Scan for the cell matching the given text and deliver its (X, Y) coordinate at center. 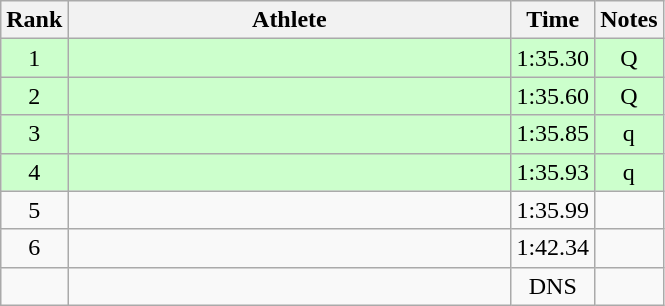
1:35.60 (553, 96)
Athlete (290, 20)
1:35.99 (553, 210)
2 (34, 96)
Time (553, 20)
Notes (629, 20)
3 (34, 134)
1:35.85 (553, 134)
Rank (34, 20)
1:42.34 (553, 248)
1 (34, 58)
1:35.30 (553, 58)
4 (34, 172)
1:35.93 (553, 172)
5 (34, 210)
DNS (553, 286)
6 (34, 248)
